Return the (x, y) coordinate for the center point of the cell that contains the specified text.  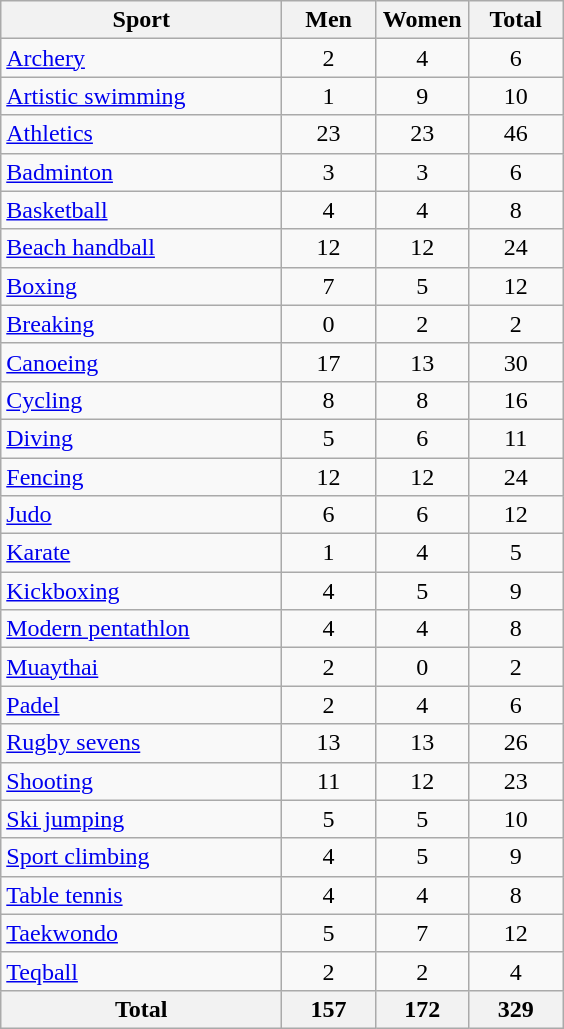
Basketball (142, 210)
Sport (142, 20)
172 (422, 1009)
Karate (142, 553)
Badminton (142, 172)
Archery (142, 58)
Ski jumping (142, 819)
Men (329, 20)
Women (422, 20)
Cycling (142, 400)
46 (516, 134)
Shooting (142, 781)
Muaythai (142, 667)
Table tennis (142, 895)
26 (516, 743)
Beach handball (142, 248)
Modern pentathlon (142, 629)
157 (329, 1009)
Sport climbing (142, 857)
Padel (142, 705)
Athletics (142, 134)
329 (516, 1009)
17 (329, 362)
Artistic swimming (142, 96)
Taekwondo (142, 933)
Fencing (142, 477)
30 (516, 362)
Canoeing (142, 362)
16 (516, 400)
Kickboxing (142, 591)
Boxing (142, 286)
Judo (142, 515)
Teqball (142, 971)
Rugby sevens (142, 743)
Breaking (142, 324)
Diving (142, 438)
